Locate the cell with the specified text and output its (X, Y) center coordinate. 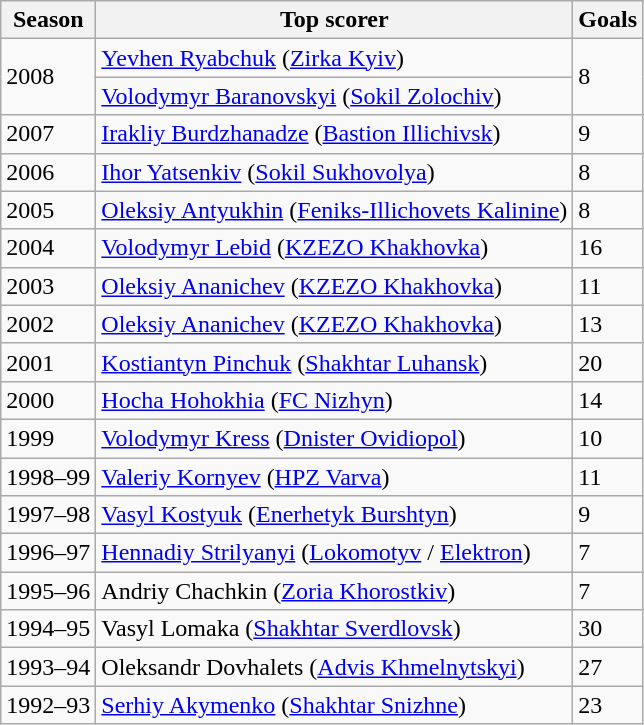
2003 (48, 286)
2007 (48, 134)
2008 (48, 77)
1997–98 (48, 515)
Volodymyr Lebid (KZEZO Khakhovka) (334, 248)
1995–96 (48, 591)
27 (608, 667)
Irakliy Burdzhanadze (Bastion Illichivsk) (334, 134)
Kostiantyn Pinchuk (Shakhtar Luhansk) (334, 362)
1998–99 (48, 477)
Volodymyr Kress (Dnister Ovidiopol) (334, 438)
1992–93 (48, 705)
2005 (48, 210)
Volodymyr Baranovskyi (Sokil Zolochiv) (334, 96)
1996–97 (48, 553)
Season (48, 20)
Top scorer (334, 20)
13 (608, 324)
1999 (48, 438)
2001 (48, 362)
Goals (608, 20)
2000 (48, 400)
14 (608, 400)
Vasyl Kostyuk (Enerhetyk Burshtyn) (334, 515)
Andriy Chachkin (Zoria Khorostkiv) (334, 591)
1993–94 (48, 667)
Yevhen Ryabchuk (Zirka Kyiv) (334, 58)
10 (608, 438)
20 (608, 362)
Hocha Hohokhia (FC Nizhyn) (334, 400)
23 (608, 705)
1994–95 (48, 629)
2006 (48, 172)
Valeriy Kornyev (HPZ Varva) (334, 477)
Oleksandr Dovhalets (Advis Khmelnytskyi) (334, 667)
Serhiy Akymenko (Shakhtar Snizhne) (334, 705)
Hennadiy Strilyanyi (Lokomotyv / Elektron) (334, 553)
2002 (48, 324)
30 (608, 629)
2004 (48, 248)
Oleksiy Antyukhin (Feniks-Illichovets Kalinine) (334, 210)
Ihor Yatsenkiv (Sokil Sukhovolya) (334, 172)
Vasyl Lomaka (Shakhtar Sverdlovsk) (334, 629)
16 (608, 248)
